Extract the (X, Y) coordinate from the center of the cell holding the provided text.  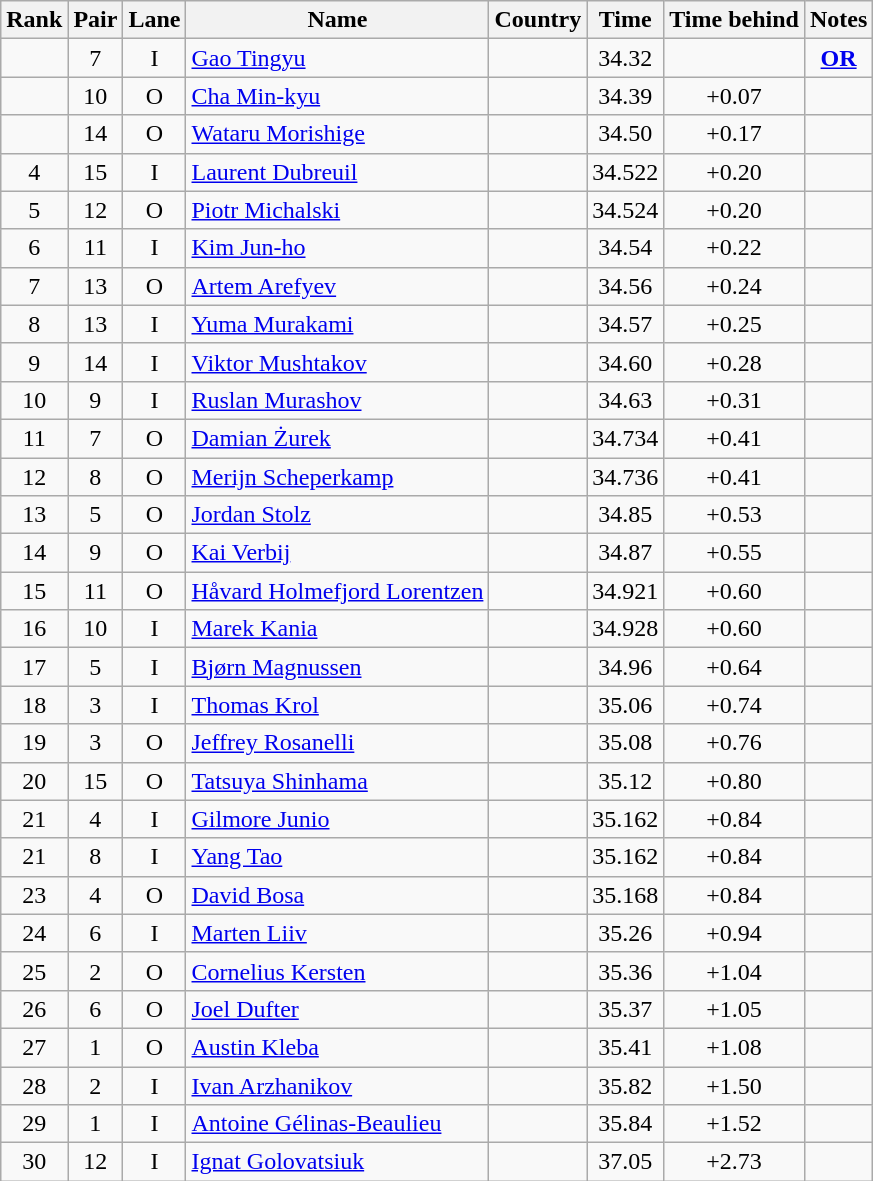
34.56 (626, 286)
34.32 (626, 58)
Time (626, 20)
Gao Tingyu (338, 58)
34.734 (626, 438)
+0.55 (734, 553)
30 (34, 1162)
Ruslan Murashov (338, 400)
34.522 (626, 172)
25 (34, 971)
Damian Żurek (338, 438)
Joel Dufter (338, 1009)
+0.74 (734, 705)
34.39 (626, 96)
Kim Jun-ho (338, 248)
35.168 (626, 895)
34.85 (626, 515)
Tatsuya Shinhama (338, 781)
20 (34, 781)
+2.73 (734, 1162)
34.921 (626, 591)
Lane (154, 20)
35.36 (626, 971)
+0.22 (734, 248)
Merijn Scheperkamp (338, 477)
28 (34, 1085)
+0.25 (734, 324)
Country (538, 20)
26 (34, 1009)
Artem Arefyev (338, 286)
Marek Kania (338, 629)
37.05 (626, 1162)
Jeffrey Rosanelli (338, 743)
David Bosa (338, 895)
Marten Liiv (338, 933)
+1.08 (734, 1047)
35.06 (626, 705)
Bjørn Magnussen (338, 667)
34.928 (626, 629)
Ivan Arzhanikov (338, 1085)
Time behind (734, 20)
Yang Tao (338, 857)
+0.64 (734, 667)
Laurent Dubreuil (338, 172)
27 (34, 1047)
19 (34, 743)
16 (34, 629)
Jordan Stolz (338, 515)
Thomas Krol (338, 705)
+0.07 (734, 96)
35.82 (626, 1085)
34.57 (626, 324)
Rank (34, 20)
Cha Min-kyu (338, 96)
34.96 (626, 667)
35.12 (626, 781)
Piotr Michalski (338, 210)
+1.05 (734, 1009)
35.26 (626, 933)
34.54 (626, 248)
OR (838, 58)
23 (34, 895)
+0.28 (734, 362)
Austin Kleba (338, 1047)
+0.31 (734, 400)
+0.94 (734, 933)
+0.76 (734, 743)
35.37 (626, 1009)
Viktor Mushtakov (338, 362)
Notes (838, 20)
Ignat Golovatsiuk (338, 1162)
34.87 (626, 553)
Yuma Murakami (338, 324)
+0.80 (734, 781)
Pair (96, 20)
Gilmore Junio (338, 819)
34.60 (626, 362)
Antoine Gélinas-Beaulieu (338, 1124)
Wataru Morishige (338, 134)
29 (34, 1124)
+1.50 (734, 1085)
Håvard Holmefjord Lorentzen (338, 591)
34.50 (626, 134)
Cornelius Kersten (338, 971)
34.524 (626, 210)
+1.04 (734, 971)
+0.17 (734, 134)
+0.24 (734, 286)
Name (338, 20)
17 (34, 667)
18 (34, 705)
35.41 (626, 1047)
Kai Verbij (338, 553)
35.84 (626, 1124)
34.63 (626, 400)
24 (34, 933)
+0.53 (734, 515)
+1.52 (734, 1124)
35.08 (626, 743)
34.736 (626, 477)
